For the text-containing cell, return its midpoint in [x, y] coordinate format. 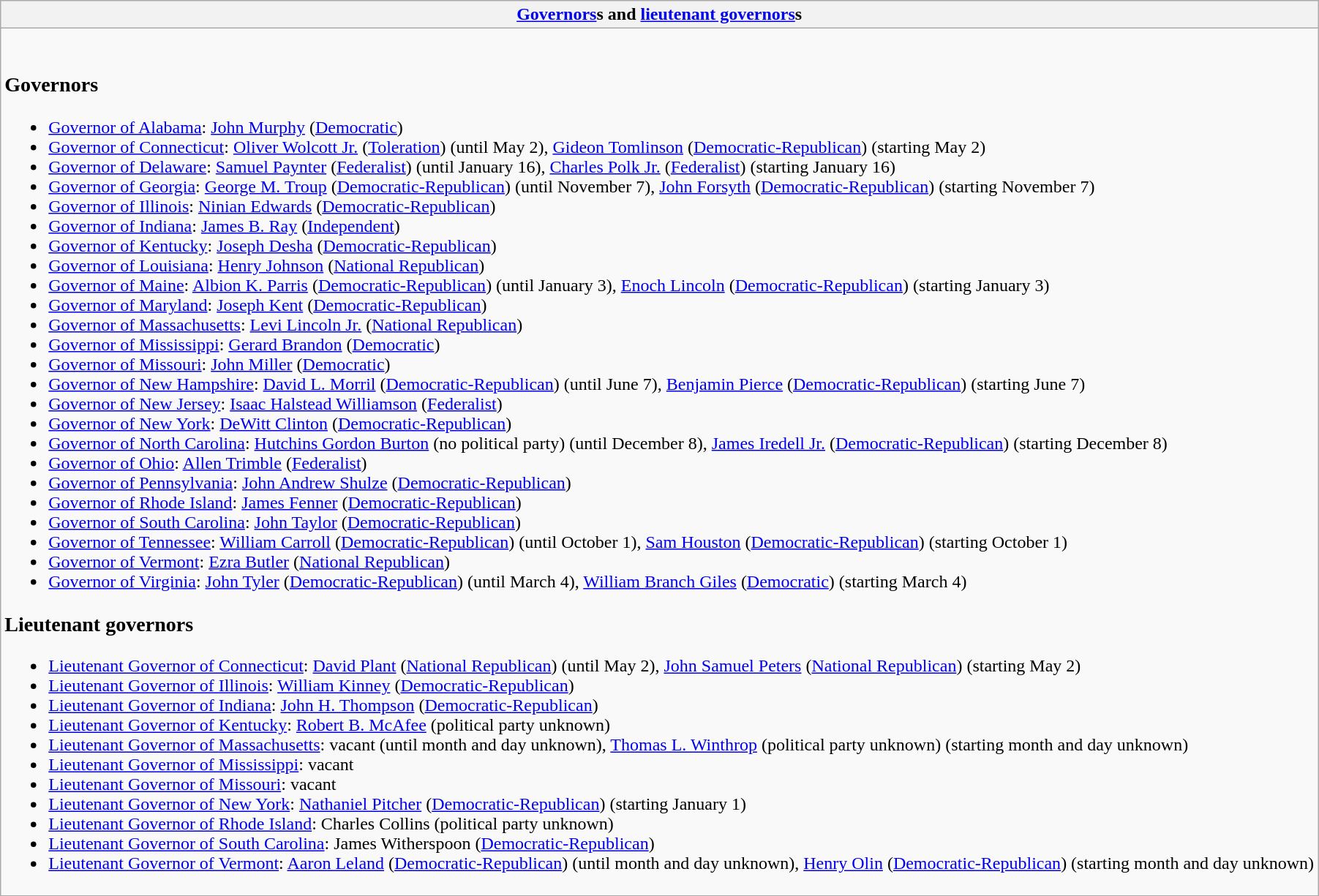
Governorss and lieutenant governorss [660, 15]
